Return the (x, y) coordinate for the center point of the cell that contains the specified text.  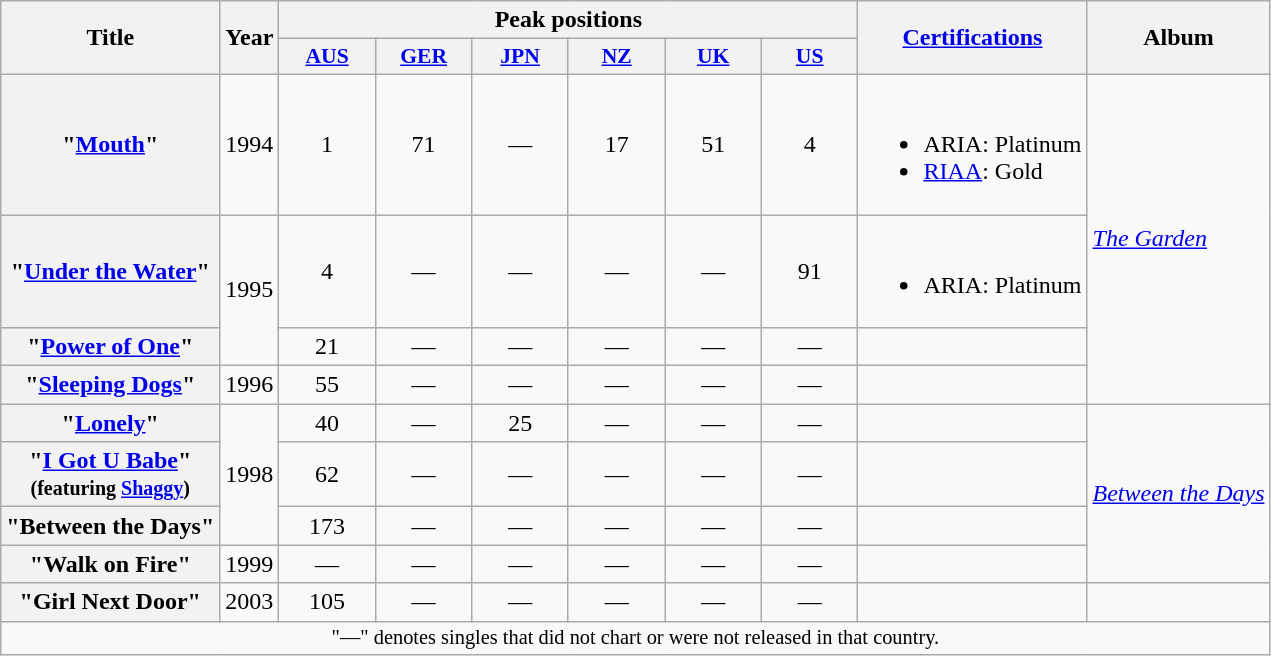
"Sleeping Dogs" (110, 385)
1996 (250, 385)
NZ (616, 57)
"Girl Next Door" (110, 602)
1999 (250, 564)
25 (520, 423)
JPN (520, 57)
21 (328, 347)
51 (714, 144)
1998 (250, 474)
"Between the Days" (110, 526)
Between the Days (1178, 494)
71 (424, 144)
AUS (328, 57)
US (810, 57)
"—" denotes singles that did not chart or were not released in that country. (636, 638)
ARIA: Platinum (972, 270)
91 (810, 270)
105 (328, 602)
"Mouth" (110, 144)
17 (616, 144)
Peak positions (568, 20)
Certifications (972, 38)
1994 (250, 144)
1 (328, 144)
"I Got U Babe" (featuring Shaggy) (110, 474)
1995 (250, 290)
"Walk on Fire" (110, 564)
The Garden (1178, 238)
55 (328, 385)
62 (328, 474)
Title (110, 38)
2003 (250, 602)
"Power of One" (110, 347)
40 (328, 423)
Album (1178, 38)
GER (424, 57)
ARIA: PlatinumRIAA: Gold (972, 144)
"Lonely" (110, 423)
"Under the Water" (110, 270)
173 (328, 526)
Year (250, 38)
UK (714, 57)
